Determine the (x, y) coordinate at the center of the cell enclosing the given text.  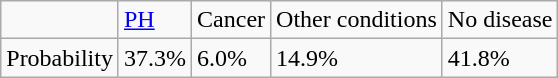
37.3% (154, 58)
No disease (500, 20)
Other conditions (357, 20)
6.0% (232, 58)
41.8% (500, 58)
Cancer (232, 20)
PH (154, 20)
14.9% (357, 58)
Probability (60, 58)
